Pinpoint the cell where the given text exists, returning its (x, y) midpoint coordinate. 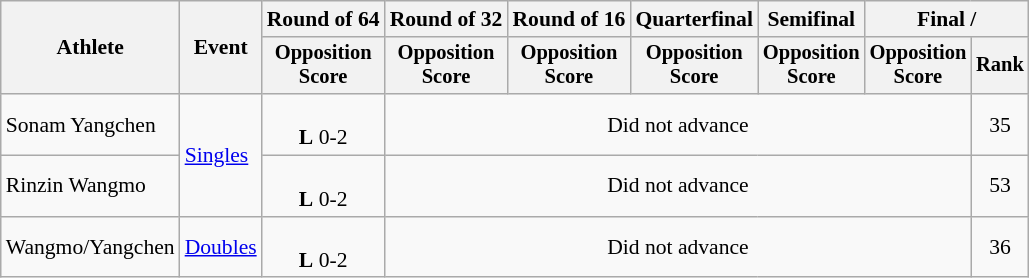
Athlete (90, 48)
Sonam Yangchen (90, 124)
Final / (947, 19)
Rinzin Wangmo (90, 186)
Rank (1000, 66)
36 (1000, 248)
Doubles (221, 248)
Round of 64 (324, 19)
Wangmo/Yangchen (90, 248)
Round of 32 (446, 19)
53 (1000, 186)
Quarterfinal (694, 19)
Semifinal (812, 19)
Event (221, 48)
35 (1000, 124)
Round of 16 (568, 19)
Singles (221, 155)
